Return [X, Y] of the center of cell containing provided text 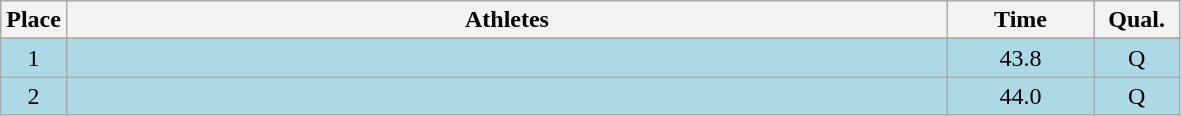
Athletes [506, 20]
2 [34, 96]
44.0 [1021, 96]
Place [34, 20]
43.8 [1021, 58]
Time [1021, 20]
1 [34, 58]
Qual. [1137, 20]
